Locate the cell with the specified text and output its (x, y) center coordinate. 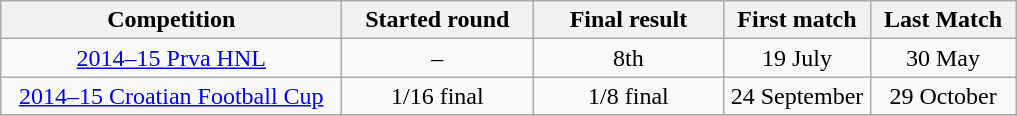
First match (797, 20)
– (438, 58)
Started round (438, 20)
Final result (628, 20)
2014–15 Croatian Football Cup (172, 96)
30 May (943, 58)
Competition (172, 20)
24 September (797, 96)
29 October (943, 96)
1/8 final (628, 96)
1/16 final (438, 96)
Last Match (943, 20)
8th (628, 58)
2014–15 Prva HNL (172, 58)
19 July (797, 58)
